Identify which cell holds the provided text, then report its [x, y] central coordinate. 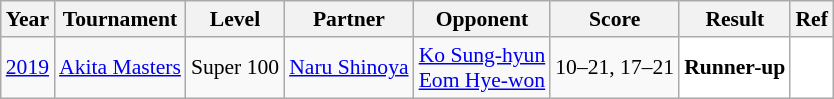
Result [734, 19]
2019 [28, 68]
Akita Masters [120, 68]
Super 100 [235, 68]
Year [28, 19]
Ko Sung-hyun Eom Hye-won [482, 68]
Partner [348, 19]
Score [614, 19]
Ref [811, 19]
Runner-up [734, 68]
Level [235, 19]
10–21, 17–21 [614, 68]
Naru Shinoya [348, 68]
Opponent [482, 19]
Tournament [120, 19]
